Locate the cell with the specified text and output its (X, Y) center coordinate. 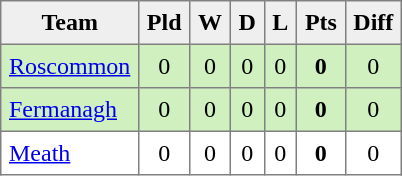
Meath (70, 153)
Diff (373, 23)
Pld (164, 23)
L (280, 23)
D (247, 23)
W (210, 23)
Roscommon (70, 66)
Pts (321, 23)
Team (70, 23)
Fermanagh (70, 110)
